Output the [X, Y] coordinate of the center of the cell containing the given text.  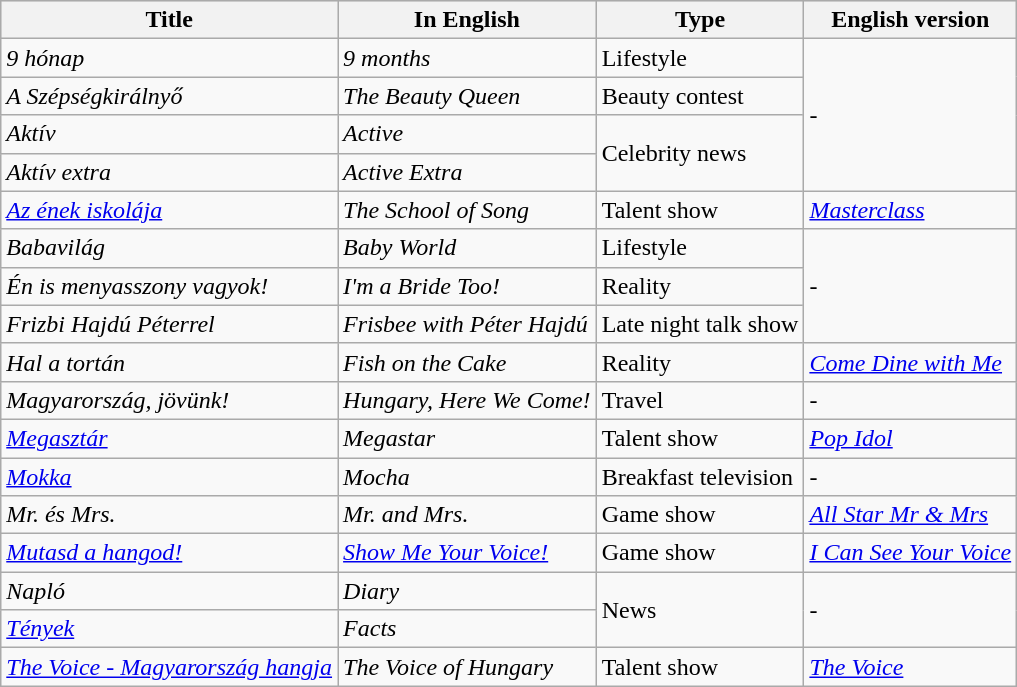
Celebrity news [700, 153]
Aktív extra [170, 172]
Fish on the Cake [468, 362]
Mocha [468, 477]
Hungary, Here We Come! [468, 400]
In English [468, 20]
Type [700, 20]
Title [170, 20]
Megastar [468, 438]
Tények [170, 629]
News [700, 610]
Mokka [170, 477]
Babavilág [170, 248]
The Voice of Hungary [468, 667]
Masterclass [910, 210]
Baby World [468, 248]
Active Extra [468, 172]
Diary [468, 591]
Magyarország, jövünk! [170, 400]
9 hónap [170, 58]
9 months [468, 58]
Travel [700, 400]
The Voice - Magyarország hangja [170, 667]
Show Me Your Voice! [468, 553]
Beauty contest [700, 96]
Breakfast television [700, 477]
The Beauty Queen [468, 96]
Facts [468, 629]
Frisbee with Péter Hajdú [468, 324]
Active [468, 134]
Come Dine with Me [910, 362]
I Can See Your Voice [910, 553]
Megasztár [170, 438]
Mr. és Mrs. [170, 515]
Frizbi Hajdú Péterrel [170, 324]
All Star Mr & Mrs [910, 515]
Aktív [170, 134]
Napló [170, 591]
English version [910, 20]
Mutasd a hangod! [170, 553]
The Voice [910, 667]
Az ének iskolája [170, 210]
Mr. and Mrs. [468, 515]
Pop Idol [910, 438]
Hal a tortán [170, 362]
I'm a Bride Too! [468, 286]
The School of Song [468, 210]
Én is menyasszony vagyok! [170, 286]
A Szépségkirálnyő [170, 96]
Late night talk show [700, 324]
